Return the (X, Y) coordinate for the center point of the cell that contains the specified text.  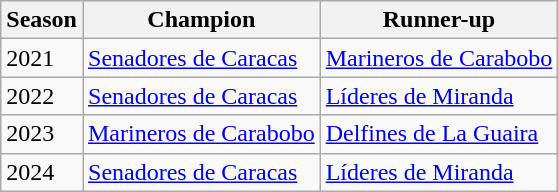
Champion (201, 20)
2024 (42, 172)
Delfines de La Guaira (439, 134)
Runner-up (439, 20)
Season (42, 20)
2023 (42, 134)
2022 (42, 96)
2021 (42, 58)
